Capture the cell that displays the provided text and extract its (x, y) central coordinate. 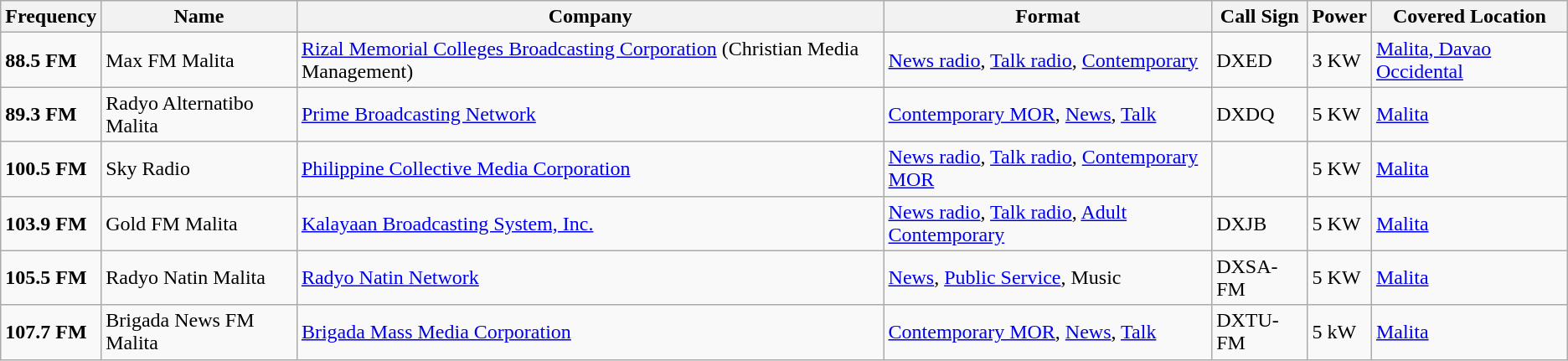
Brigada News FM Malita (199, 332)
89.3 FM (51, 114)
Sky Radio (199, 169)
Format (1048, 17)
Prime Broadcasting Network (590, 114)
Power (1339, 17)
5 kW (1339, 332)
Malita, Davao Occidental (1469, 60)
88.5 FM (51, 60)
Covered Location (1469, 17)
107.7 FM (51, 332)
Company (590, 17)
News radio, Talk radio, Contemporary MOR (1048, 169)
Call Sign (1260, 17)
Max FM Malita (199, 60)
Radyo Alternatibo Malita (199, 114)
Frequency (51, 17)
DXED (1260, 60)
Gold FM Malita (199, 223)
DXJB (1260, 223)
100.5 FM (51, 169)
News, Public Service, Music (1048, 278)
3 KW (1339, 60)
News radio, Talk radio, Contemporary (1048, 60)
DXTU-FM (1260, 332)
Radyo Natin Malita (199, 278)
Rizal Memorial Colleges Broadcasting Corporation (Christian Media Management) (590, 60)
News radio, Talk radio, Adult Contemporary (1048, 223)
Brigada Mass Media Corporation (590, 332)
Kalayaan Broadcasting System, Inc. (590, 223)
103.9 FM (51, 223)
105.5 FM (51, 278)
DXDQ (1260, 114)
Name (199, 17)
Philippine Collective Media Corporation (590, 169)
DXSA-FM (1260, 278)
Radyo Natin Network (590, 278)
